Scan for the cell matching the given text and deliver its (x, y) coordinate at center. 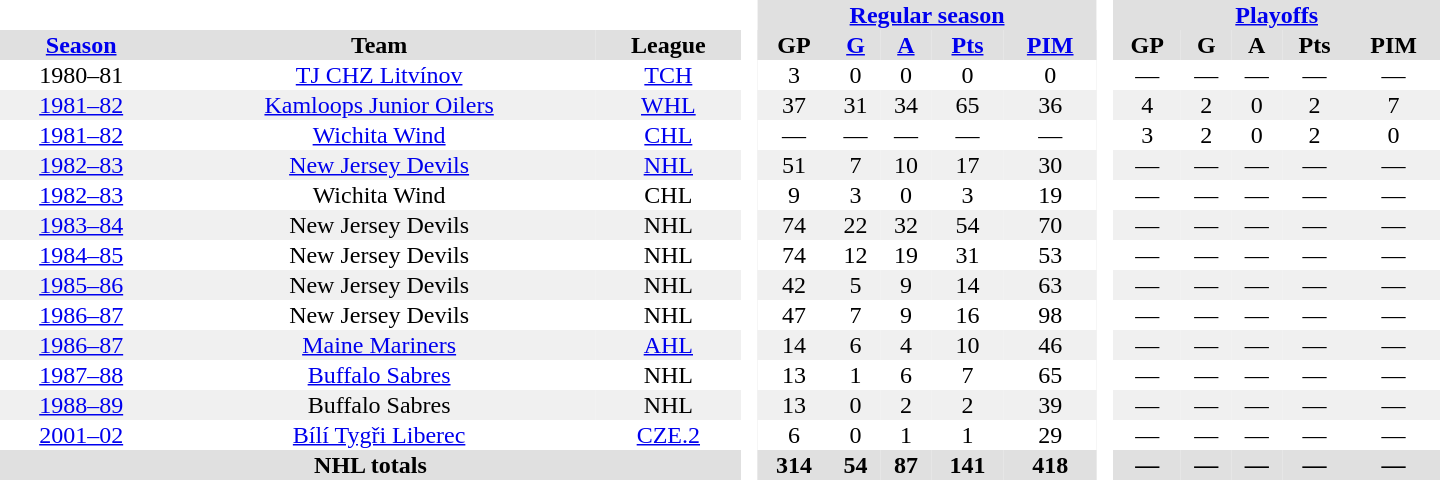
2001–02 (81, 435)
Bílí Tygři Liberec (379, 435)
NHL totals (370, 465)
1980–81 (81, 75)
39 (1050, 405)
1985–86 (81, 285)
42 (794, 285)
98 (1050, 315)
46 (1050, 345)
Season (81, 45)
AHL (668, 345)
37 (794, 105)
5 (855, 285)
1984–85 (81, 255)
51 (794, 165)
Maine Mariners (379, 345)
22 (855, 225)
29 (1050, 435)
CZE.2 (668, 435)
Regular season (928, 15)
87 (906, 465)
30 (1050, 165)
12 (855, 255)
1983–84 (81, 225)
League (668, 45)
Playoffs (1276, 15)
47 (794, 315)
36 (1050, 105)
63 (1050, 285)
TCH (668, 75)
Kamloops Junior Oilers (379, 105)
1988–89 (81, 405)
53 (1050, 255)
Team (379, 45)
1987–88 (81, 375)
34 (906, 105)
141 (968, 465)
16 (968, 315)
70 (1050, 225)
TJ CHZ Litvínov (379, 75)
314 (794, 465)
WHL (668, 105)
17 (968, 165)
418 (1050, 465)
32 (906, 225)
